Capture the cell that displays the provided text and extract its [X, Y] central coordinate. 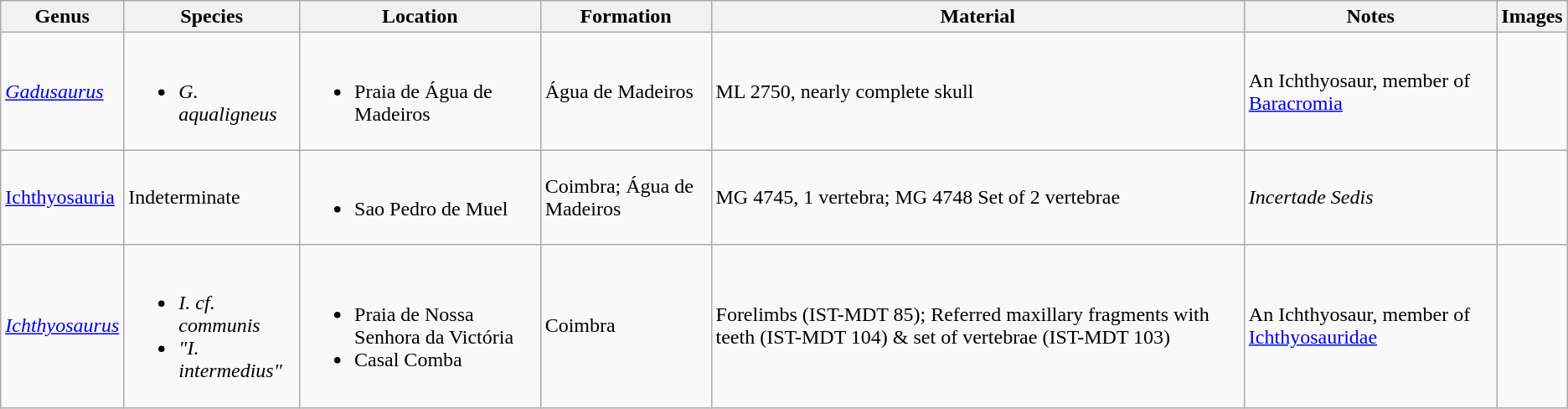
G. aqualigneus [212, 91]
Praia de Água de Madeiros [420, 91]
Incertade Sedis [1370, 198]
Coimbra; Água de Madeiros [626, 198]
Indeterminate [212, 198]
Praia de Nossa Senhora da VictóriaCasal Comba [420, 326]
Formation [626, 17]
Images [1532, 17]
Sao Pedro de Muel [420, 198]
MG 4745, 1 vertebra; MG 4748 Set of 2 vertebrae [977, 198]
Água de Madeiros [626, 91]
Gadusaurus [62, 91]
I. cf. communis"I. intermedius" [212, 326]
Species [212, 17]
Forelimbs (IST-MDT 85); Referred maxillary fragments with teeth (IST-MDT 104) & set of vertebrae (IST-MDT 103) [977, 326]
Ichthyosauria [62, 198]
Coimbra [626, 326]
Genus [62, 17]
Ichthyosaurus [62, 326]
An Ichthyosaur, member of Ichthyosauridae [1370, 326]
ML 2750, nearly complete skull [977, 91]
An Ichthyosaur, member of Baracromia [1370, 91]
Location [420, 17]
Notes [1370, 17]
Material [977, 17]
